Return (x, y) of the center of cell containing provided text 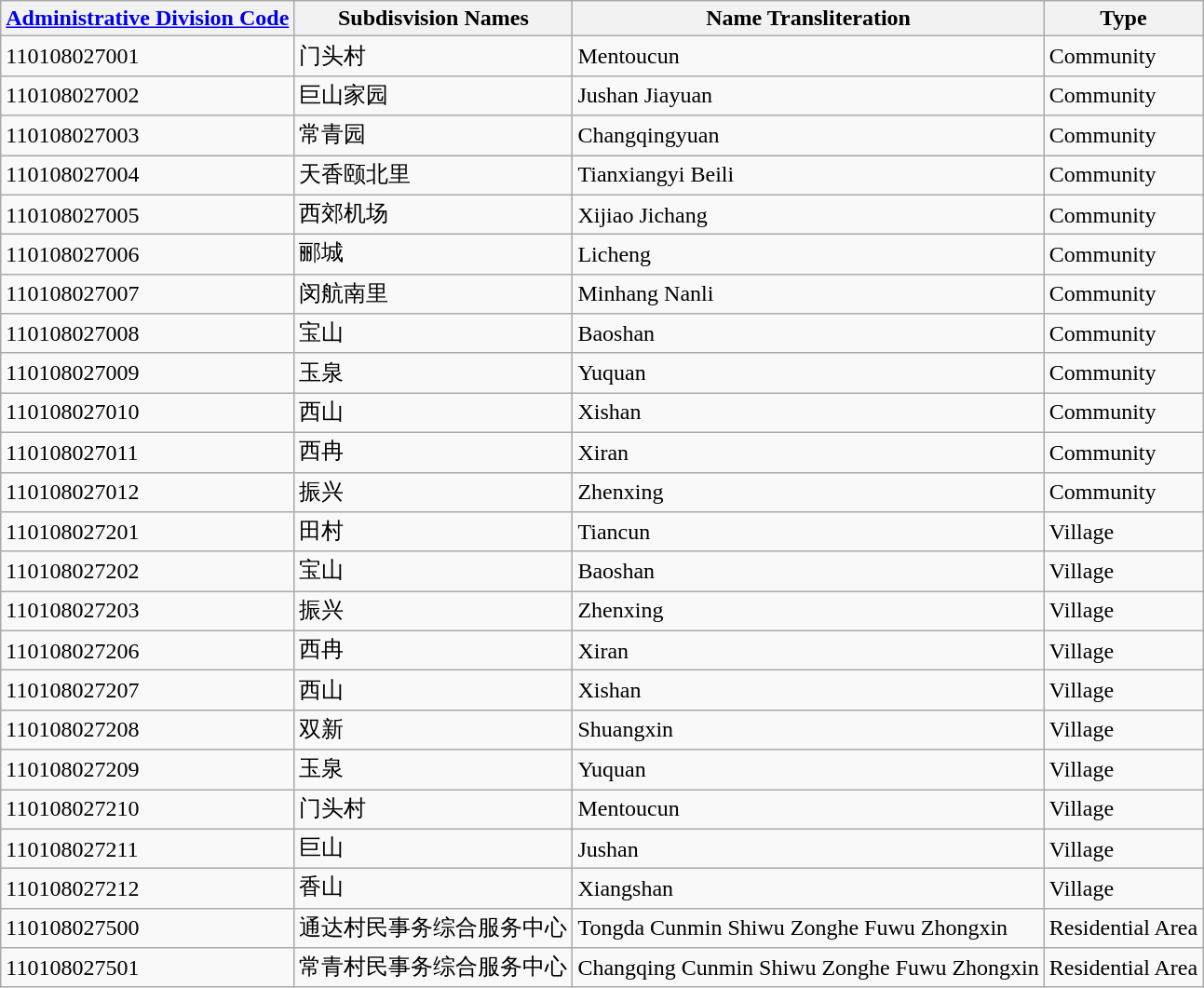
双新 (434, 730)
110108027500 (147, 927)
110108027209 (147, 769)
常青村民事务综合服务中心 (434, 968)
Minhang Nanli (808, 294)
Shuangxin (808, 730)
郦城 (434, 255)
110108027203 (147, 611)
110108027202 (147, 572)
110108027003 (147, 136)
Type (1123, 19)
西郊机场 (434, 214)
110108027501 (147, 968)
Changqingyuan (808, 136)
110108027210 (147, 810)
香山 (434, 888)
Tiancun (808, 533)
巨山家园 (434, 95)
110108027212 (147, 888)
110108027012 (147, 492)
Licheng (808, 255)
110108027004 (147, 175)
常青园 (434, 136)
110108027208 (147, 730)
110108027005 (147, 214)
110108027008 (147, 333)
Xiangshan (808, 888)
110108027011 (147, 453)
110108027002 (147, 95)
Jushan (808, 849)
Name Transliteration (808, 19)
110108027001 (147, 56)
110108027201 (147, 533)
巨山 (434, 849)
Subdisvision Names (434, 19)
通达村民事务综合服务中心 (434, 927)
Tianxiangyi Beili (808, 175)
Tongda Cunmin Shiwu Zonghe Fuwu Zhongxin (808, 927)
Administrative Division Code (147, 19)
110108027006 (147, 255)
田村 (434, 533)
110108027211 (147, 849)
110108027207 (147, 691)
110108027009 (147, 372)
天香颐北里 (434, 175)
110108027007 (147, 294)
Jushan Jiayuan (808, 95)
Changqing Cunmin Shiwu Zonghe Fuwu Zhongxin (808, 968)
闵航南里 (434, 294)
110108027206 (147, 650)
110108027010 (147, 413)
Xijiao Jichang (808, 214)
